From the cell containing the given text, extract its center point as [X, Y] coordinate. 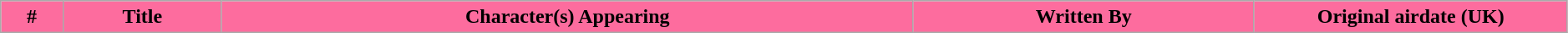
Character(s) Appearing [567, 17]
Original airdate (UK) [1410, 17]
Written By [1083, 17]
Title [142, 17]
# [32, 17]
